From the cell containing the given text, extract its center point as (X, Y) coordinate. 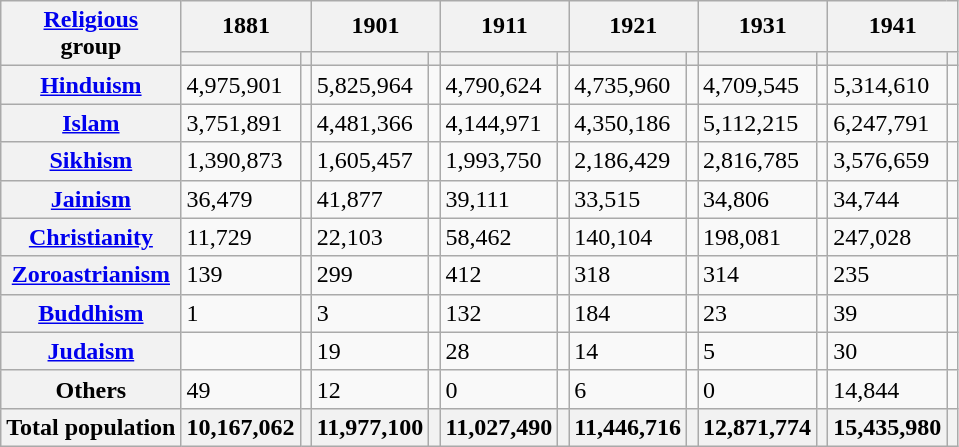
1,390,873 (240, 161)
1,605,457 (370, 161)
4,790,624 (499, 85)
314 (758, 275)
1941 (893, 26)
3,576,659 (888, 161)
Total population (91, 427)
4,709,545 (758, 85)
34,806 (758, 199)
30 (888, 351)
Buddhism (91, 313)
Others (91, 389)
33,515 (628, 199)
132 (499, 313)
Islam (91, 123)
36,479 (240, 199)
198,081 (758, 237)
4,975,901 (240, 85)
235 (888, 275)
1931 (763, 26)
6,247,791 (888, 123)
299 (370, 275)
1881 (246, 26)
2,816,785 (758, 161)
11,729 (240, 237)
11,977,100 (370, 427)
6 (628, 389)
5 (758, 351)
19 (370, 351)
14 (628, 351)
4,481,366 (370, 123)
49 (240, 389)
58,462 (499, 237)
Jainism (91, 199)
4,735,960 (628, 85)
39,111 (499, 199)
41,877 (370, 199)
23 (758, 313)
1,993,750 (499, 161)
28 (499, 351)
Hinduism (91, 85)
34,744 (888, 199)
140,104 (628, 237)
Zoroastrianism (91, 275)
39 (888, 313)
Judaism (91, 351)
1911 (504, 26)
5,825,964 (370, 85)
Christianity (91, 237)
184 (628, 313)
10,167,062 (240, 427)
12,871,774 (758, 427)
Religiousgroup (91, 34)
5,112,215 (758, 123)
1921 (634, 26)
3 (370, 313)
3,751,891 (240, 123)
1901 (376, 26)
11,446,716 (628, 427)
11,027,490 (499, 427)
4,350,186 (628, 123)
1 (240, 313)
Sikhism (91, 161)
247,028 (888, 237)
14,844 (888, 389)
22,103 (370, 237)
2,186,429 (628, 161)
139 (240, 275)
5,314,610 (888, 85)
15,435,980 (888, 427)
4,144,971 (499, 123)
12 (370, 389)
412 (499, 275)
318 (628, 275)
